Determine the [X, Y] coordinate at the center of the cell enclosing the given text.  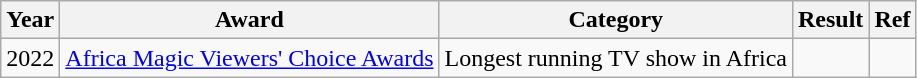
2022 [30, 58]
Ref [892, 20]
Category [616, 20]
Longest running TV show in Africa [616, 58]
Year [30, 20]
Award [250, 20]
Africa Magic Viewers' Choice Awards [250, 58]
Result [830, 20]
